Capture the cell that displays the provided text and extract its [x, y] central coordinate. 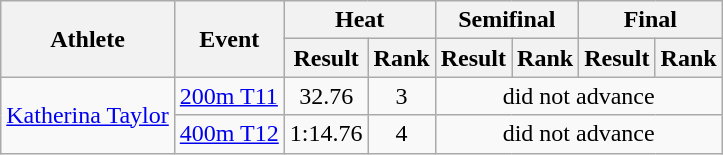
Final [651, 20]
32.76 [326, 96]
Semifinal [507, 20]
1:14.76 [326, 134]
Katherina Taylor [88, 115]
Heat [360, 20]
400m T12 [229, 134]
4 [402, 134]
200m T11 [229, 96]
Athlete [88, 39]
3 [402, 96]
Event [229, 39]
